Search for the cell housing the specified text and yield its [x, y] center coordinate. 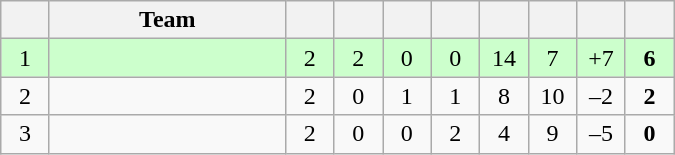
–2 [602, 96]
10 [552, 96]
+7 [602, 58]
–5 [602, 134]
9 [552, 134]
14 [504, 58]
7 [552, 58]
Team [167, 20]
6 [650, 58]
4 [504, 134]
8 [504, 96]
3 [26, 134]
